Extract the [x, y] coordinate from the center of the cell holding the provided text.  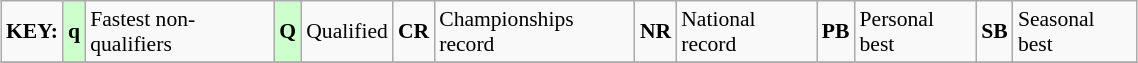
National record [746, 32]
Championships record [534, 32]
Q [288, 32]
NR [656, 32]
Fastest non-qualifiers [180, 32]
SB [994, 32]
KEY: [32, 32]
Personal best [916, 32]
Qualified [347, 32]
q [74, 32]
CR [414, 32]
Seasonal best [1075, 32]
PB [836, 32]
